Return the (X, Y) coordinate for the center point of the cell that contains the specified text.  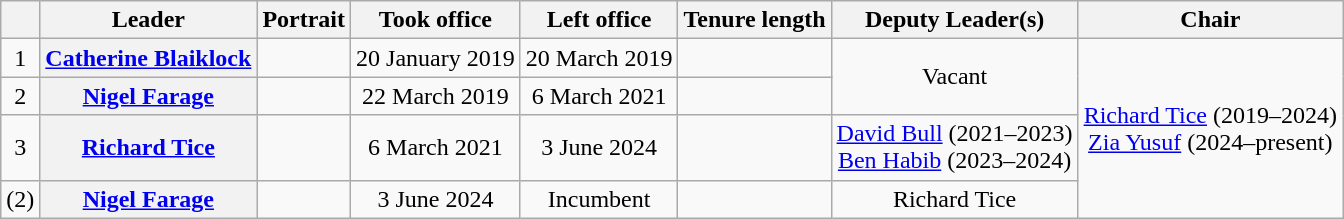
Took office (436, 20)
Deputy Leader(s) (954, 20)
Tenure length (754, 20)
Vacant (954, 77)
22 March 2019 (436, 96)
David Bull (2021–2023) Ben Habib (2023–2024) (954, 148)
Left office (599, 20)
1 (20, 58)
(2) (20, 199)
3 (20, 148)
20 March 2019 (599, 58)
2 (20, 96)
Catherine Blaiklock (148, 58)
Richard Tice (2019–2024) Zia Yusuf (2024–present) (1210, 128)
20 January 2019 (436, 58)
Portrait (304, 20)
Chair (1210, 20)
Incumbent (599, 199)
Leader (148, 20)
